For the text-containing cell, return its midpoint in (X, Y) coordinate format. 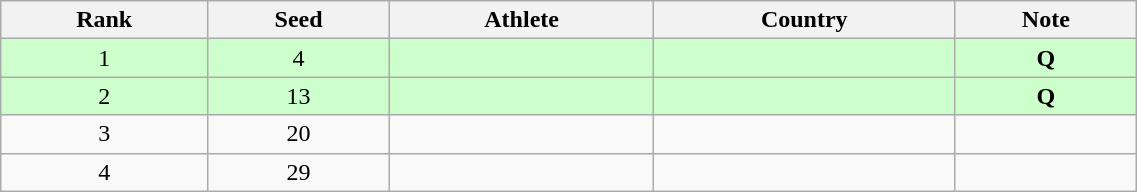
Rank (104, 20)
1 (104, 58)
29 (299, 172)
Note (1046, 20)
3 (104, 134)
13 (299, 96)
Country (804, 20)
Athlete (522, 20)
20 (299, 134)
Seed (299, 20)
2 (104, 96)
